Identify which cell holds the provided text, then report its (X, Y) central coordinate. 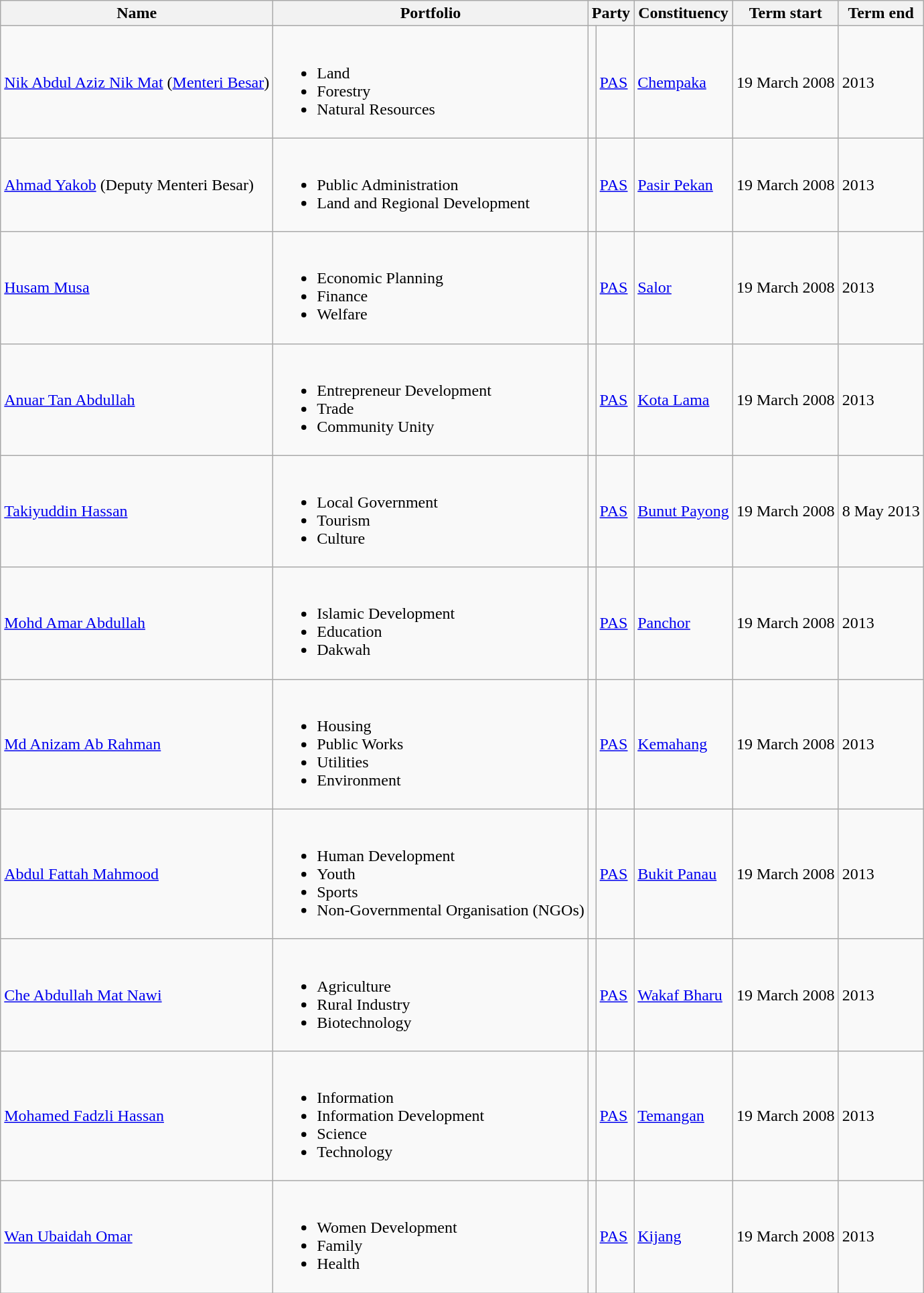
Takiyuddin Hassan (137, 512)
Entrepreneur DevelopmentTradeCommunity Unity (431, 399)
Bukit Panau (684, 874)
Portfolio (431, 13)
8 May 2013 (881, 512)
Economic PlanningFinanceWelfare (431, 288)
Ahmad Yakob (Deputy Menteri Besar) (137, 185)
Abdul Fattah Mahmood (137, 874)
Constituency (684, 13)
Kijang (684, 1236)
Islamic DevelopmentEducationDakwah (431, 623)
Chempaka (684, 82)
HousingPublic WorksUtilitiesEnvironment (431, 744)
Term start (785, 13)
Women DevelopmentFamilyHealth (431, 1236)
Kemahang (684, 744)
Pasir Pekan (684, 185)
Name (137, 13)
Party (611, 13)
LandForestryNatural Resources (431, 82)
Wakaf Bharu (684, 995)
Mohamed Fadzli Hassan (137, 1116)
InformationInformation DevelopmentScienceTechnology (431, 1116)
Public AdministrationLand and Regional Development (431, 185)
Husam Musa (137, 288)
Panchor (684, 623)
Temangan (684, 1116)
Salor (684, 288)
Human DevelopmentYouthSportsNon-Governmental Organisation (NGOs) (431, 874)
Md Anizam Ab Rahman (137, 744)
Nik Abdul Aziz Nik Mat (Menteri Besar) (137, 82)
AgricultureRural IndustryBiotechnology (431, 995)
Che Abdullah Mat Nawi (137, 995)
Mohd Amar Abdullah (137, 623)
Term end (881, 13)
Anuar Tan Abdullah (137, 399)
Bunut Payong (684, 512)
Local GovernmentTourismCulture (431, 512)
Wan Ubaidah Omar (137, 1236)
Kota Lama (684, 399)
